Scan for the cell matching the given text and deliver its [X, Y] coordinate at center. 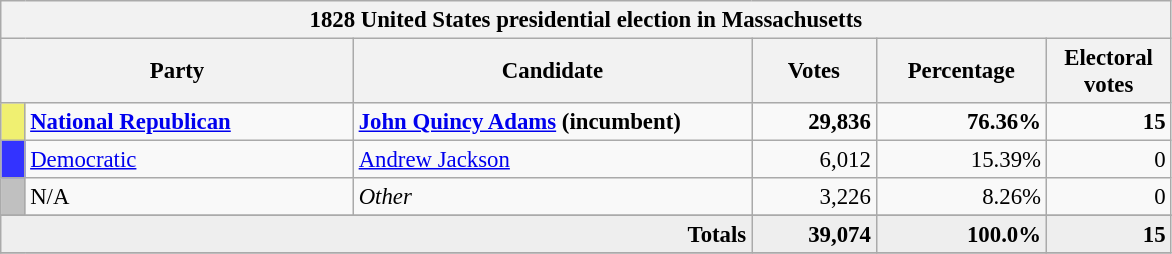
Electoral votes [1108, 72]
John Quincy Adams (incumbent) [552, 122]
15.39% [961, 160]
76.36% [961, 122]
100.0% [961, 235]
Other [552, 197]
Party [178, 72]
Democratic [189, 160]
3,226 [814, 197]
Andrew Jackson [552, 160]
39,074 [814, 235]
Votes [814, 72]
National Republican [189, 122]
8.26% [961, 197]
6,012 [814, 160]
1828 United States presidential election in Massachusetts [586, 20]
Candidate [552, 72]
29,836 [814, 122]
Percentage [961, 72]
N/A [189, 197]
Totals [376, 235]
